Pinpoint the cell where the given text exists, returning its (x, y) midpoint coordinate. 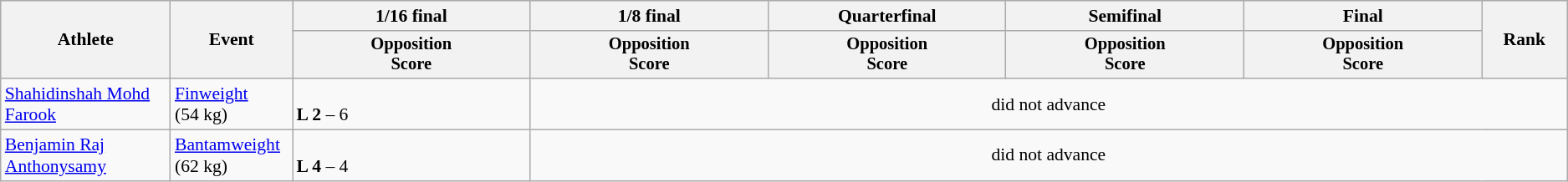
Quarterfinal (886, 16)
Benjamin Raj Anthonysamy (85, 155)
Rank (1525, 40)
Athlete (85, 40)
Semifinal (1125, 16)
Event (232, 40)
L 2 – 6 (411, 104)
1/16 final (411, 16)
Bantamweight (62 kg) (232, 155)
Final (1362, 16)
L 4 – 4 (411, 155)
Finweight (54 kg) (232, 104)
1/8 final (649, 16)
Shahidinshah Mohd Farook (85, 104)
